Detect which cell encompasses the target text, then output its [X, Y] center coordinate. 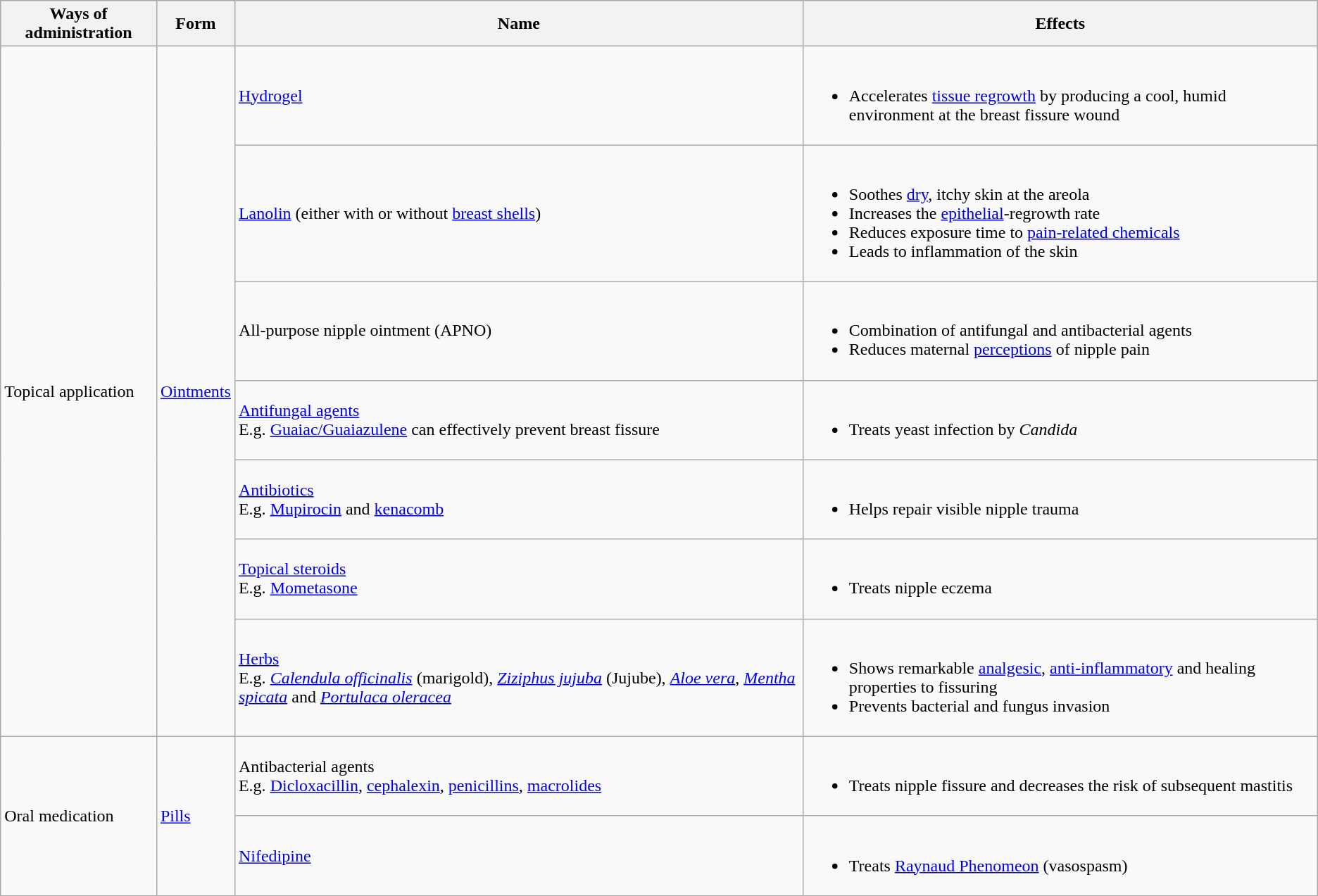
All-purpose nipple ointment (APNO) [518, 331]
Antibacterial agentsE.g. Dicloxacillin, cephalexin, penicillins, macrolides [518, 776]
Form [196, 24]
Treats nipple fissure and decreases the risk of subsequent mastitis [1060, 776]
Name [518, 24]
Topical application [79, 391]
HerbsE.g. Calendula officinalis (marigold), Ziziphus jujuba (Jujube), Aloe vera, Mentha spicata and Portulaca oleracea [518, 677]
Treats yeast infection by Candida [1060, 419]
Nifedipine [518, 856]
Antifungal agentsE.g. Guaiac/Guaiazulene can effectively prevent breast fissure [518, 419]
Pills [196, 816]
Hydrogel [518, 96]
Ointments [196, 391]
Oral medication [79, 816]
Accelerates tissue regrowth by producing a cool, humid environment at the breast fissure wound [1060, 96]
Topical steroidsE.g. Mometasone [518, 579]
Helps repair visible nipple trauma [1060, 500]
Treats nipple eczema [1060, 579]
Effects [1060, 24]
Treats Raynaud Phenomeon (vasospasm) [1060, 856]
Shows remarkable analgesic, anti-inflammatory and healing properties to fissuringPrevents bacterial and fungus invasion [1060, 677]
Lanolin (either with or without breast shells) [518, 213]
Combination of antifungal and antibacterial agentsReduces maternal perceptions of nipple pain [1060, 331]
Ways of administration [79, 24]
AntibioticsE.g. Mupirocin and kenacomb [518, 500]
